From the cell containing the given text, extract its center point as [X, Y] coordinate. 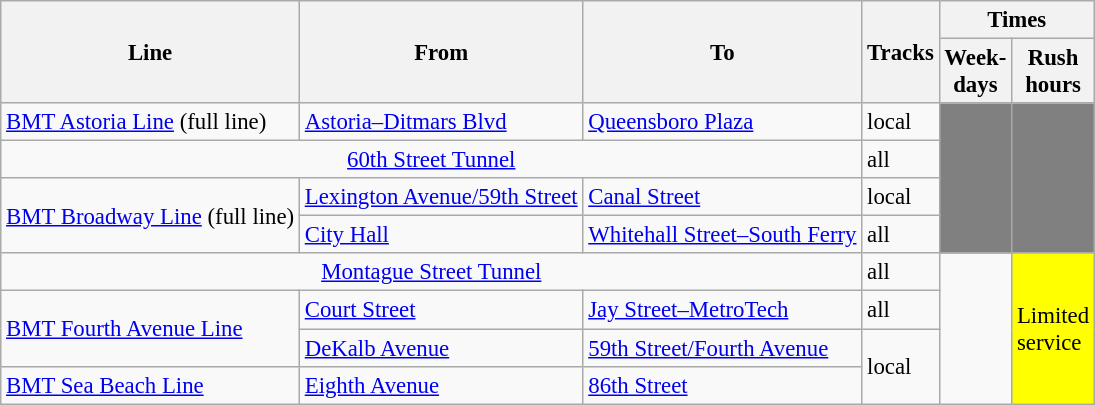
Limited service [1054, 329]
DeKalb Avenue [441, 348]
Tracks [900, 52]
Week­days [976, 72]
Jay Street–MetroTech [722, 310]
To [722, 52]
Astoria–Ditmars Blvd [441, 122]
Whitehall Street–South Ferry [722, 235]
Times [1016, 20]
Court Street [441, 310]
City Hall [441, 235]
From [441, 52]
BMT Astoria Line (full line) [150, 122]
BMT Broadway Line (full line) [150, 216]
59th Street/Fourth Avenue [722, 348]
60th Street Tunnel [432, 160]
Montague Street Tunnel [432, 273]
Canal Street [722, 197]
BMT Fourth Avenue Line [150, 328]
Eighth Avenue [441, 385]
Rush hours [1054, 72]
BMT Sea Beach Line [150, 385]
Queensboro Plaza [722, 122]
86th Street [722, 385]
Lexington Avenue/59th Street [441, 197]
Line [150, 52]
